Return (X, Y) of the center of cell containing provided text 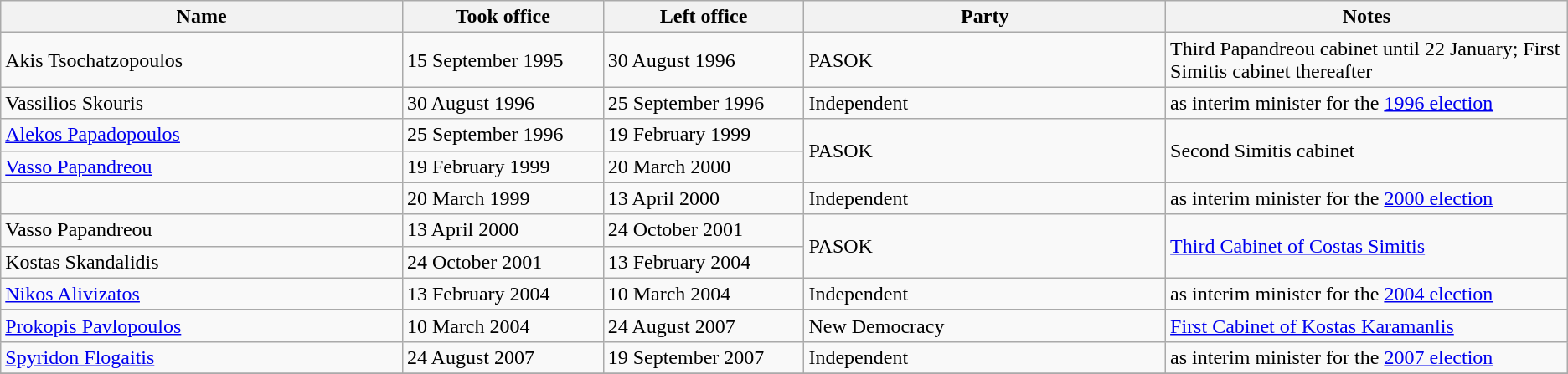
Notes (1367, 17)
Alekos Papadopoulos (202, 135)
19 September 2007 (704, 357)
as interim minister for the 2000 election (1367, 198)
Left office (704, 17)
Third Papandreou cabinet until 22 January; First Simitis cabinet thereafter (1367, 60)
Nikos Alivizatos (202, 294)
Took office (503, 17)
Name (202, 17)
Second Simitis cabinet (1367, 151)
Prokopis Pavlopoulos (202, 325)
as interim minister for the 2007 election (1367, 357)
15 September 1995 (503, 60)
Akis Tsochatzopoulos (202, 60)
Party (985, 17)
as interim minister for the 2004 election (1367, 294)
Third Cabinet of Costas Simitis (1367, 246)
Kostas Skandalidis (202, 262)
Vassilios Skouris (202, 103)
20 March 1999 (503, 198)
New Democracy (985, 325)
Spyridon Flogaitis (202, 357)
as interim minister for the 1996 election (1367, 103)
20 March 2000 (704, 167)
First Cabinet of Kostas Karamanlis (1367, 325)
